Return the [X, Y] coordinate for the center point of the cell that contains the specified text.  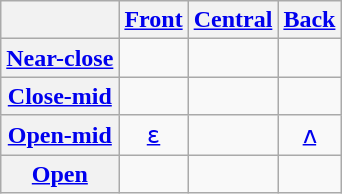
Back [310, 20]
Near-close [60, 58]
Central [233, 20]
Close-mid [60, 96]
ɛ [154, 135]
ʌ [310, 135]
Open [60, 173]
Open-mid [60, 135]
Front [154, 20]
